Provide the [X, Y] coordinate of the cell's center where the given text is located.  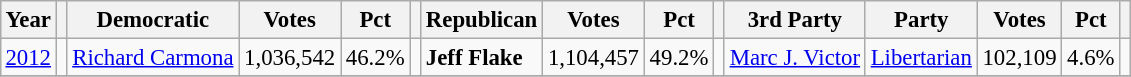
46.2% [376, 57]
4.6% [1091, 57]
1,036,542 [290, 57]
Year [28, 20]
Democratic [153, 20]
Libertarian [921, 57]
1,104,457 [594, 57]
102,109 [1020, 57]
49.2% [678, 57]
Marc J. Victor [794, 57]
Jeff Flake [482, 57]
2012 [28, 57]
Richard Carmona [153, 57]
Republican [482, 20]
3rd Party [794, 20]
Party [921, 20]
